Return [x, y] of the center of cell containing provided text 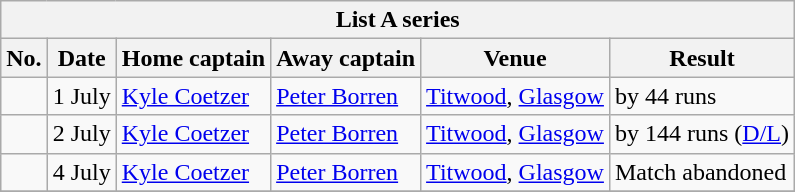
Away captain [346, 58]
Venue [516, 58]
Date [82, 58]
2 July [82, 134]
Home captain [193, 58]
No. [24, 58]
by 144 runs (D/L) [702, 134]
by 44 runs [702, 96]
List A series [398, 20]
Result [702, 58]
1 July [82, 96]
4 July [82, 172]
Match abandoned [702, 172]
